Return the [x, y] coordinate for the center point of the cell that contains the specified text.  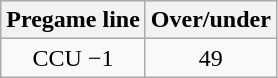
Over/under [210, 20]
CCU −1 [74, 58]
49 [210, 58]
Pregame line [74, 20]
